Return [x, y] of the center of cell containing provided text 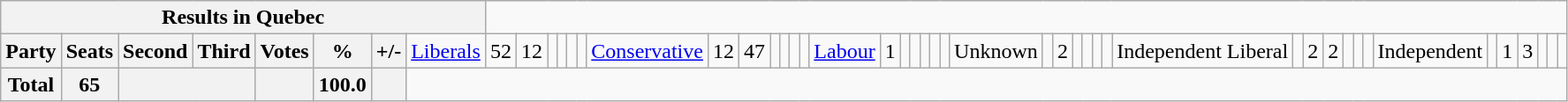
Independent [1430, 51]
Votes [284, 51]
% [343, 51]
Liberals [446, 51]
100.0 [343, 84]
65 [89, 84]
Total [31, 84]
Third [224, 51]
3 [1528, 51]
Results in Quebec [244, 18]
47 [754, 51]
Labour [845, 51]
Party [31, 51]
Independent Liberal [1203, 51]
Seats [89, 51]
+/- [389, 51]
Second [155, 51]
Unknown [996, 51]
Conservative [648, 51]
52 [500, 51]
